Identify which cell holds the provided text, then report its [X, Y] central coordinate. 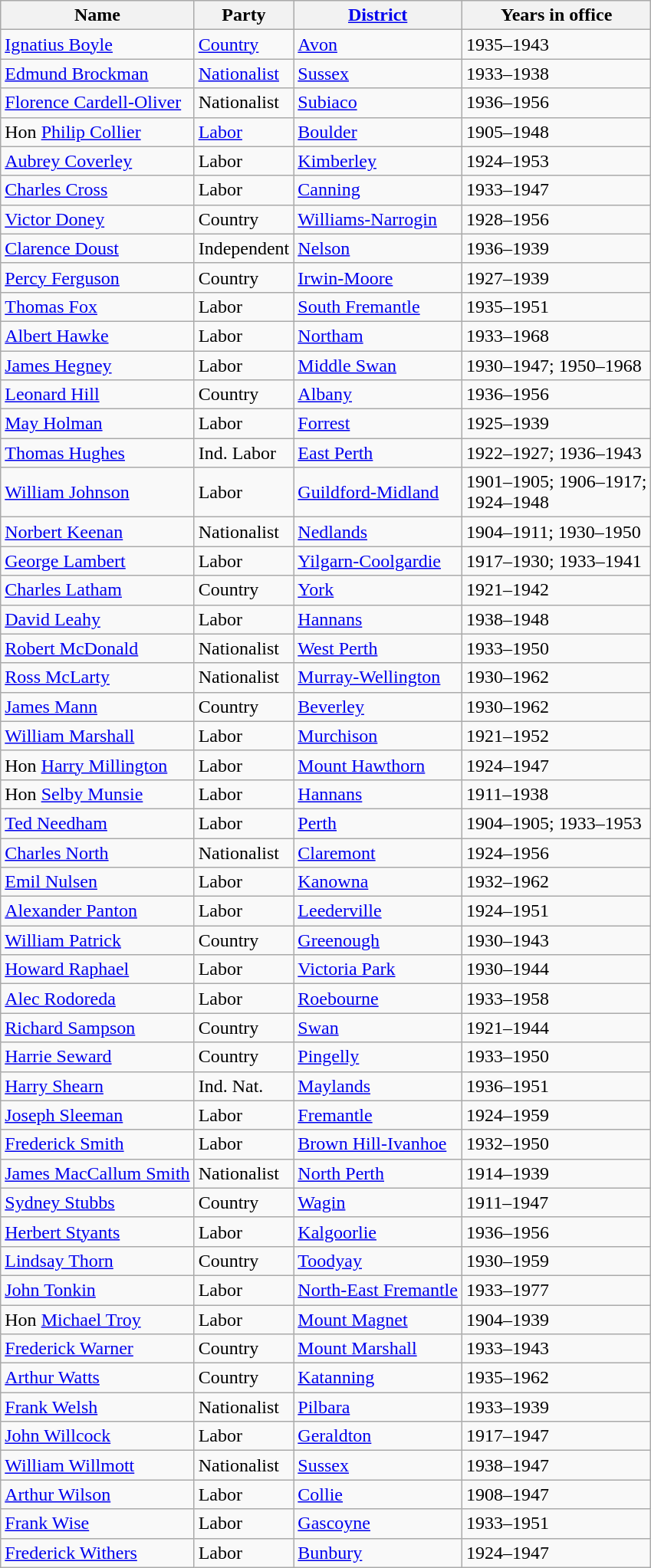
Murchison [378, 736]
Arthur Wilson [97, 1494]
James Hegney [97, 366]
1936–1939 [556, 248]
Percy Ferguson [97, 277]
Victoria Park [378, 969]
Richard Sampson [97, 1028]
1935–1962 [556, 1378]
William Patrick [97, 940]
Perth [378, 823]
1927–1939 [556, 277]
Edmund Brockman [97, 74]
East Perth [378, 453]
Alec Rodoreda [97, 999]
Murray-Wellington [378, 677]
Joseph Sleeman [97, 1115]
Lindsay Thorn [97, 1261]
1911–1947 [556, 1202]
Kanowna [378, 882]
Years in office [556, 15]
Albert Hawke [97, 336]
Frederick Smith [97, 1144]
Harry Shearn [97, 1086]
Harrie Seward [97, 1057]
Charles North [97, 853]
Guildford-Midland [378, 492]
1904–1911; 1930–1950 [556, 532]
Hon Philip Collier [97, 132]
Fremantle [378, 1115]
Ross McLarty [97, 677]
1914–1939 [556, 1173]
Clarence Doust [97, 248]
Canning [378, 190]
James Mann [97, 707]
District [378, 15]
Charles Cross [97, 190]
Arthur Watts [97, 1378]
William Willmott [97, 1465]
Irwin-Moore [378, 277]
Bunbury [378, 1553]
Collie [378, 1494]
Ignatius Boyle [97, 44]
1921–1942 [556, 590]
1938–1948 [556, 619]
1924–1956 [556, 853]
Hon Harry Millington [97, 765]
Hon Selby Munsie [97, 794]
1933–1943 [556, 1349]
Middle Swan [378, 366]
1933–1938 [556, 74]
Greenough [378, 940]
Nelson [378, 248]
1933–1947 [556, 190]
John Willcock [97, 1436]
Victor Doney [97, 219]
Mount Magnet [378, 1319]
Herbert Styants [97, 1232]
Pingelly [378, 1057]
Beverley [378, 707]
Gascoyne [378, 1524]
1930–1947; 1950–1968 [556, 366]
1901–1905; 1906–1917;1924–1948 [556, 492]
1924–1951 [556, 911]
Pilbara [378, 1407]
Frank Welsh [97, 1407]
1933–1951 [556, 1524]
Frederick Warner [97, 1349]
Mount Hawthorn [378, 765]
Northam [378, 336]
1921–1944 [556, 1028]
1917–1930; 1933–1941 [556, 561]
Katanning [378, 1378]
1924–1959 [556, 1115]
1935–1951 [556, 307]
Boulder [378, 132]
South Fremantle [378, 307]
Forrest [378, 424]
Maylands [378, 1086]
Thomas Hughes [97, 453]
Frederick Withers [97, 1553]
Nedlands [378, 532]
Party [244, 15]
Williams-Narrogin [378, 219]
1925–1939 [556, 424]
1905–1948 [556, 132]
1917–1947 [556, 1436]
York [378, 590]
Sydney Stubbs [97, 1202]
Albany [378, 395]
Subiaco [378, 103]
Avon [378, 44]
Ted Needham [97, 823]
1936–1951 [556, 1086]
Florence Cardell-Oliver [97, 103]
Kalgoorlie [378, 1232]
Yilgarn-Coolgardie [378, 561]
Claremont [378, 853]
Howard Raphael [97, 969]
1908–1947 [556, 1494]
1933–1968 [556, 336]
James MacCallum Smith [97, 1173]
May Holman [97, 424]
Kimberley [378, 161]
Robert McDonald [97, 648]
William Johnson [97, 492]
1922–1927; 1936–1943 [556, 453]
Geraldton [378, 1436]
West Perth [378, 648]
Hon Michael Troy [97, 1319]
Leederville [378, 911]
North Perth [378, 1173]
Roebourne [378, 999]
David Leahy [97, 619]
1933–1939 [556, 1407]
Leonard Hill [97, 395]
William Marshall [97, 736]
1921–1952 [556, 736]
Aubrey Coverley [97, 161]
Toodyay [378, 1261]
1935–1943 [556, 44]
1938–1947 [556, 1465]
1932–1962 [556, 882]
Name [97, 15]
George Lambert [97, 561]
1932–1950 [556, 1144]
Mount Marshall [378, 1349]
1904–1905; 1933–1953 [556, 823]
1911–1938 [556, 794]
1904–1939 [556, 1319]
Ind. Nat. [244, 1086]
Independent [244, 248]
Swan [378, 1028]
1930–1944 [556, 969]
Frank Wise [97, 1524]
Ind. Labor [244, 453]
Thomas Fox [97, 307]
Emil Nulsen [97, 882]
1930–1943 [556, 940]
1933–1977 [556, 1290]
1924–1953 [556, 161]
Alexander Panton [97, 911]
John Tonkin [97, 1290]
Norbert Keenan [97, 532]
1933–1958 [556, 999]
Charles Latham [97, 590]
1928–1956 [556, 219]
Wagin [378, 1202]
North-East Fremantle [378, 1290]
1930–1959 [556, 1261]
Brown Hill-Ivanhoe [378, 1144]
